For the text-containing cell, return its midpoint in (x, y) coordinate format. 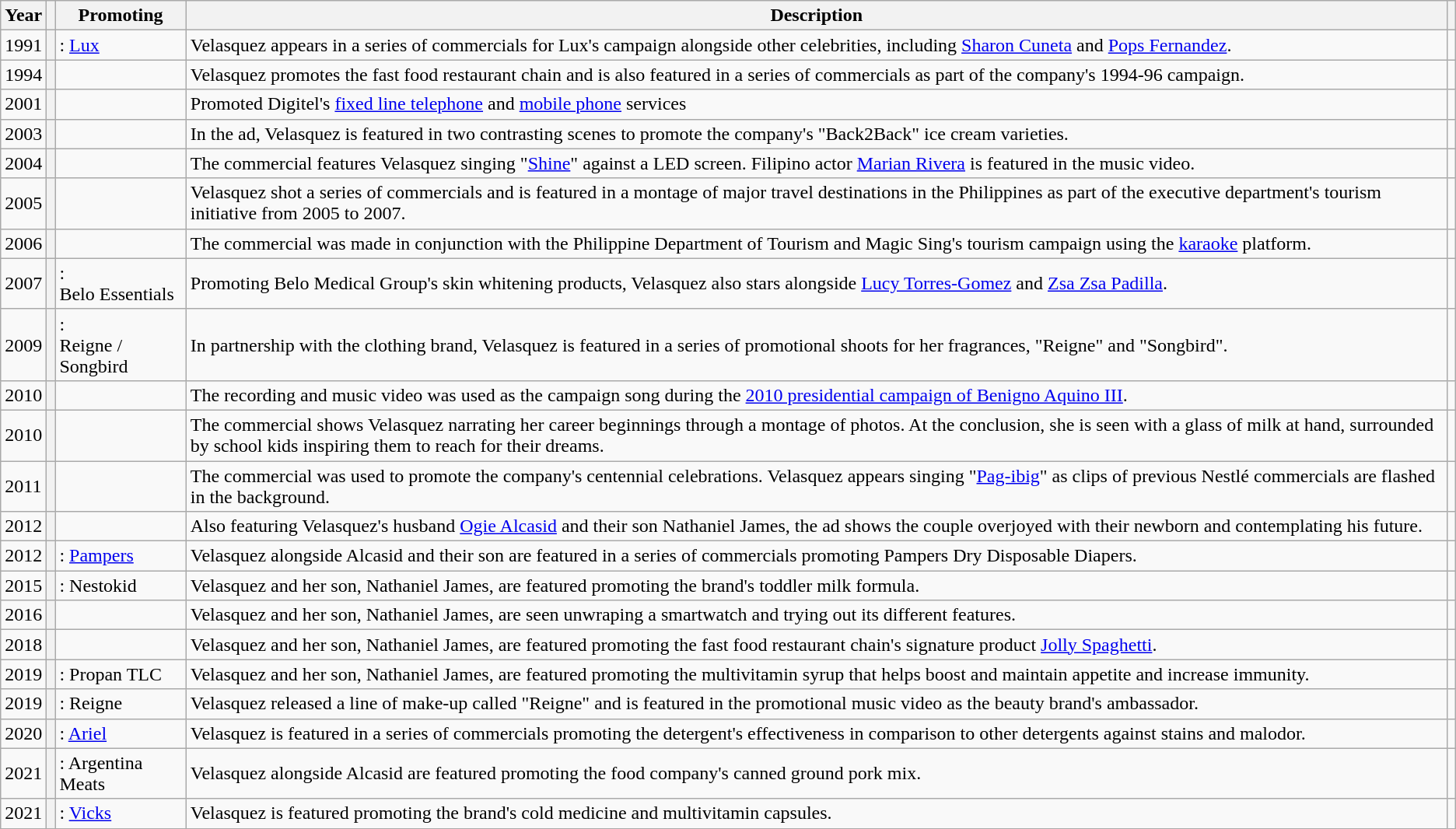
2007 (23, 283)
Description (817, 16)
Velasquez appears in a series of commercials for Lux's campaign alongside other celebrities, including Sharon Cuneta and Pops Fernandez. (817, 45)
: Reigne (121, 704)
: Propan TLC (121, 674)
Promoted Digitel's fixed line telephone and mobile phone services (817, 104)
1991 (23, 45)
Year (23, 16)
2006 (23, 243)
Velasquez alongside Alcasid are featured promoting the food company's canned ground pork mix. (817, 773)
2016 (23, 615)
Promoting (121, 16)
2015 (23, 586)
:Belo Essentials (121, 283)
The commercial features Velasquez singing "Shine" against a LED screen. Filipino actor Marian Rivera is featured in the music video. (817, 163)
2001 (23, 104)
Velasquez and her son, Nathaniel James, are featured promoting the multivitamin syrup that helps boost and maintain appetite and increase immunity. (817, 674)
: Vicks (121, 813)
1994 (23, 75)
In the ad, Velasquez is featured in two contrasting scenes to promote the company's "Back2Back" ice cream varieties. (817, 134)
In partnership with the clothing brand, Velasquez is featured in a series of promotional shoots for her fragrances, "Reigne" and "Songbird". (817, 345)
: Lux (121, 45)
: Nestokid (121, 586)
2004 (23, 163)
Velasquez and her son, Nathaniel James, are featured promoting the brand's toddler milk formula. (817, 586)
2020 (23, 733)
Velasquez is featured promoting the brand's cold medicine and multivitamin capsules. (817, 813)
2005 (23, 204)
2003 (23, 134)
The commercial was made in conjunction with the Philippine Department of Tourism and Magic Sing's tourism campaign using the karaoke platform. (817, 243)
2009 (23, 345)
2018 (23, 645)
Velasquez released a line of make-up called "Reigne" and is featured in the promotional music video as the beauty brand's ambassador. (817, 704)
: Ariel (121, 733)
Velasquez alongside Alcasid and their son are featured in a series of commercials promoting Pampers Dry Disposable Diapers. (817, 556)
Velasquez and her son, Nathaniel James, are seen unwraping a smartwatch and trying out its different features. (817, 615)
2011 (23, 485)
Velasquez promotes the fast food restaurant chain and is also featured in a series of commercials as part of the company's 1994-96 campaign. (817, 75)
:Reigne / Songbird (121, 345)
The recording and music video was used as the campaign song during the 2010 presidential campaign of Benigno Aquino III. (817, 395)
Velasquez and her son, Nathaniel James, are featured promoting the fast food restaurant chain's signature product Jolly Spaghetti. (817, 645)
: Pampers (121, 556)
: Argentina Meats (121, 773)
Promoting Belo Medical Group's skin whitening products, Velasquez also stars alongside Lucy Torres-Gomez and Zsa Zsa Padilla. (817, 283)
